For the text-containing cell, return its midpoint in (X, Y) coordinate format. 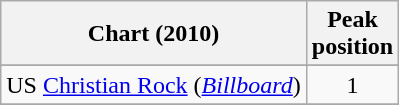
Chart (2010) (154, 34)
Peak position (352, 34)
US Christian Rock (Billboard) (154, 85)
1 (352, 85)
